Search for the cell housing the specified text and yield its (x, y) center coordinate. 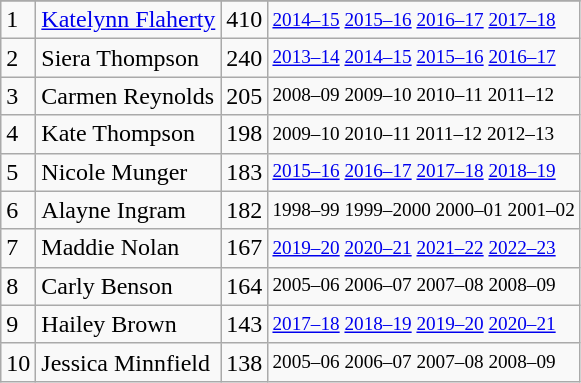
143 (244, 324)
8 (18, 286)
Nicole Munger (128, 172)
7 (18, 248)
Kate Thompson (128, 134)
Siera Thompson (128, 58)
4 (18, 134)
6 (18, 210)
183 (244, 172)
182 (244, 210)
Katelynn Flaherty (128, 20)
2013–14 2014–15 2015–16 2016–17 (424, 58)
Jessica Minnfield (128, 362)
Carmen Reynolds (128, 96)
2014–15 2015–16 2016–17 2017–18 (424, 20)
2008–09 2009–10 2010–11 2011–12 (424, 96)
167 (244, 248)
1998–99 1999–2000 2000–01 2001–02 (424, 210)
10 (18, 362)
Carly Benson (128, 286)
2017–18 2018–19 2019–20 2020–21 (424, 324)
Maddie Nolan (128, 248)
2009–10 2010–11 2011–12 2012–13 (424, 134)
2019–20 2020–21 2021–22 2022–23 (424, 248)
9 (18, 324)
164 (244, 286)
1 (18, 20)
205 (244, 96)
2015–16 2016–17 2017–18 2018–19 (424, 172)
410 (244, 20)
138 (244, 362)
240 (244, 58)
2 (18, 58)
198 (244, 134)
3 (18, 96)
Alayne Ingram (128, 210)
Hailey Brown (128, 324)
5 (18, 172)
